From the cell containing the given text, extract its center point as (X, Y) coordinate. 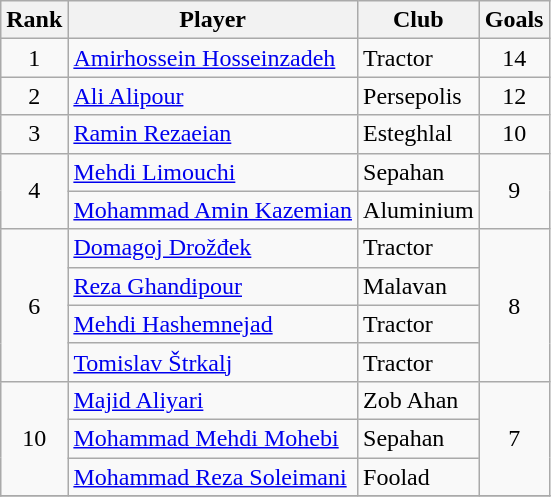
Club (419, 20)
6 (34, 305)
Aluminium (419, 210)
Domagoj Drožđek (213, 248)
Mohammad Mehdi Mohebi (213, 438)
Esteghlal (419, 134)
Persepolis (419, 96)
Mohammad Amin Kazemian (213, 210)
Zob Ahan (419, 400)
Foolad (419, 477)
7 (514, 438)
Mehdi Hashemnejad (213, 324)
12 (514, 96)
Majid Aliyari (213, 400)
9 (514, 191)
Player (213, 20)
4 (34, 191)
Mohammad Reza Soleimani (213, 477)
Amirhossein Hosseinzadeh (213, 58)
14 (514, 58)
Rank (34, 20)
Mehdi Limouchi (213, 172)
1 (34, 58)
Reza Ghandipour (213, 286)
Ali Alipour (213, 96)
Goals (514, 20)
8 (514, 305)
Tomislav Štrkalj (213, 362)
2 (34, 96)
Ramin Rezaeian (213, 134)
3 (34, 134)
Malavan (419, 286)
